Determine the (X, Y) coordinate at the center of the cell enclosing the given text.  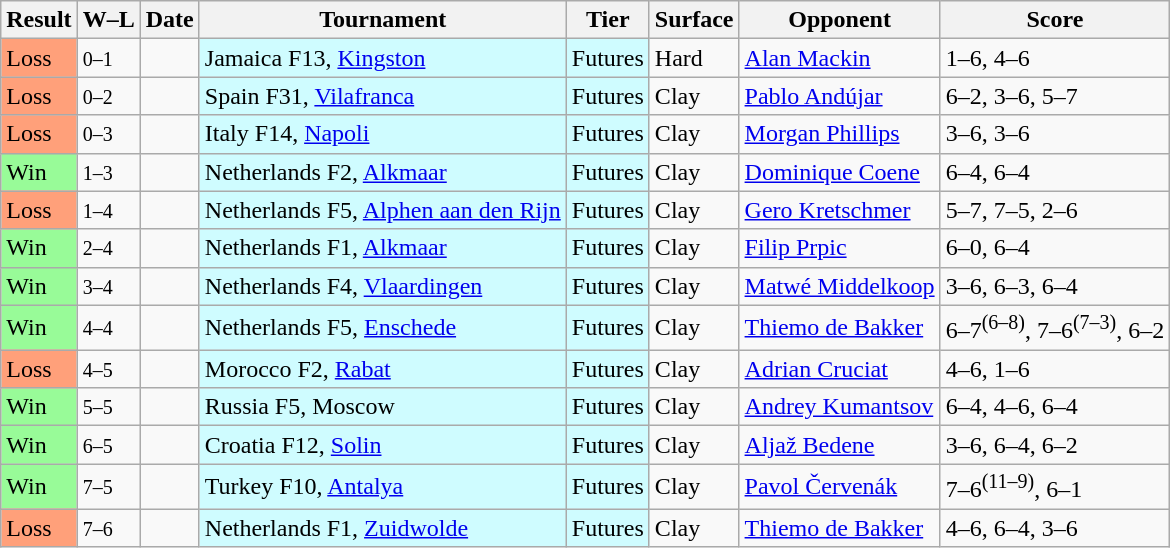
Morocco F2, Rabat (382, 369)
4–4 (108, 328)
7–6(11–9), 6–1 (1055, 486)
3–4 (108, 286)
Andrey Kumantsov (840, 407)
Tournament (382, 20)
5–5 (108, 407)
3–6, 3–6 (1055, 134)
Croatia F12, Solin (382, 445)
1–6, 4–6 (1055, 58)
Turkey F10, Antalya (382, 486)
7–5 (108, 486)
Gero Kretschmer (840, 210)
Tier (608, 20)
6–0, 6–4 (1055, 248)
Adrian Cruciat (840, 369)
Alan Mackin (840, 58)
3–6, 6–4, 6–2 (1055, 445)
Netherlands F4, Vlaardingen (382, 286)
2–4 (108, 248)
Pavol Červenák (840, 486)
Dominique Coene (840, 172)
Netherlands F1, Zuidwolde (382, 528)
5–7, 7–5, 2–6 (1055, 210)
Netherlands F5, Enschede (382, 328)
Matwé Middelkoop (840, 286)
3–6, 6–3, 6–4 (1055, 286)
6–7(6–8), 7–6(7–3), 6–2 (1055, 328)
Russia F5, Moscow (382, 407)
Netherlands F2, Alkmaar (382, 172)
Surface (694, 20)
W–L (108, 20)
0–3 (108, 134)
6–4, 4–6, 6–4 (1055, 407)
Filip Prpic (840, 248)
4–6, 6–4, 3–6 (1055, 528)
6–4, 6–4 (1055, 172)
7–6 (108, 528)
4–6, 1–6 (1055, 369)
Italy F14, Napoli (382, 134)
Result (39, 20)
Netherlands F5, Alphen aan den Rijn (382, 210)
0–2 (108, 96)
6–2, 3–6, 5–7 (1055, 96)
4–5 (108, 369)
Jamaica F13, Kingston (382, 58)
Aljaž Bedene (840, 445)
1–3 (108, 172)
Hard (694, 58)
1–4 (108, 210)
Opponent (840, 20)
Pablo Andújar (840, 96)
0–1 (108, 58)
Netherlands F1, Alkmaar (382, 248)
Morgan Phillips (840, 134)
Score (1055, 20)
Spain F31, Vilafranca (382, 96)
6–5 (108, 445)
Date (170, 20)
